Capture the cell that displays the provided text and extract its (x, y) central coordinate. 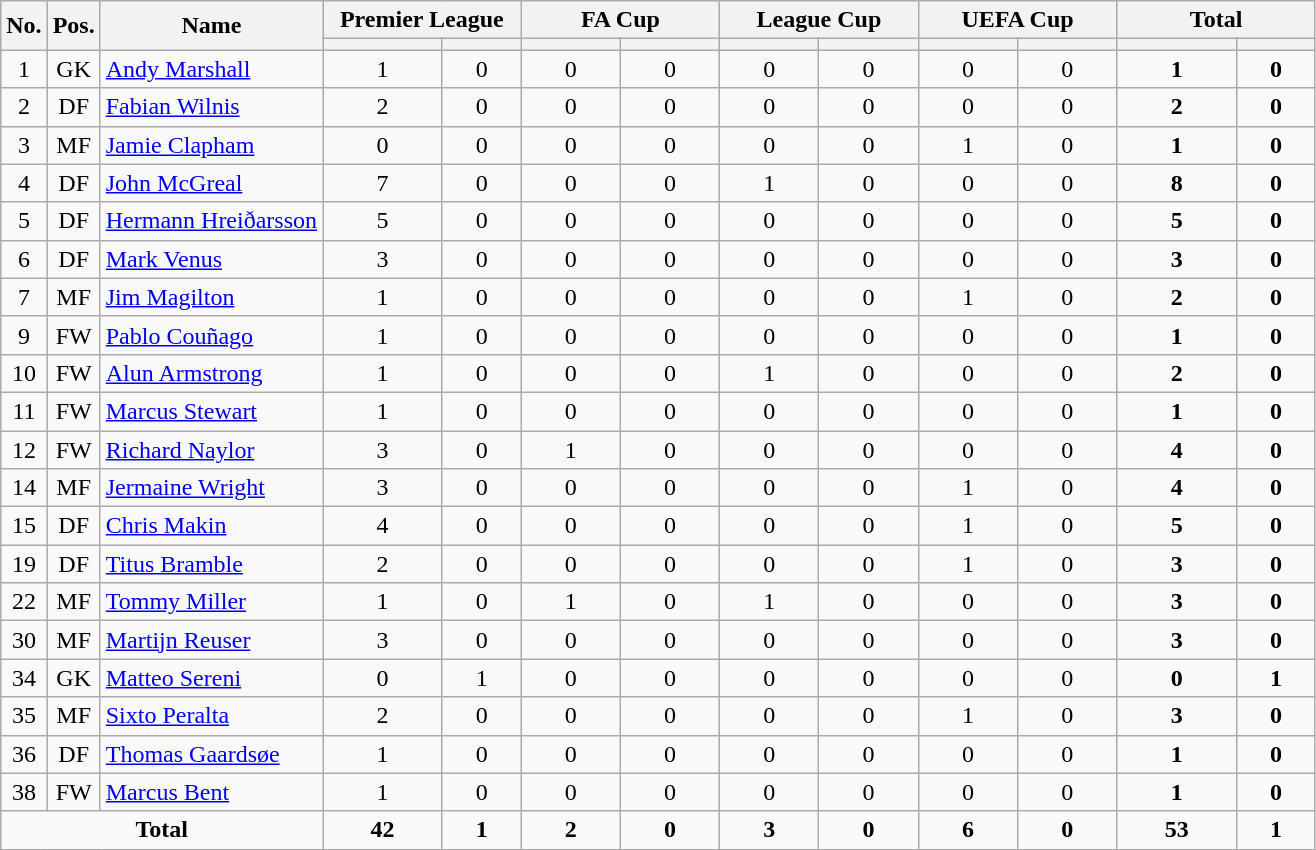
UEFA Cup (1018, 20)
11 (24, 411)
10 (24, 373)
Alun Armstrong (211, 373)
Andy Marshall (211, 69)
Pos. (74, 26)
Premier League (422, 20)
14 (24, 488)
Marcus Bent (211, 792)
38 (24, 792)
9 (24, 335)
Mark Venus (211, 259)
34 (24, 678)
Jim Magilton (211, 297)
30 (24, 640)
John McGreal (211, 183)
Marcus Stewart (211, 411)
Chris Makin (211, 526)
53 (1177, 830)
Martijn Reuser (211, 640)
Fabian Wilnis (211, 107)
8 (1177, 183)
Sixto Peralta (211, 716)
19 (24, 564)
Jermaine Wright (211, 488)
36 (24, 754)
15 (24, 526)
FA Cup (620, 20)
Jamie Clapham (211, 145)
League Cup (820, 20)
22 (24, 602)
No. (24, 26)
Richard Naylor (211, 449)
Hermann Hreiðarsson (211, 221)
Thomas Gaardsøe (211, 754)
Tommy Miller (211, 602)
Pablo Couñago (211, 335)
Titus Bramble (211, 564)
Name (211, 26)
35 (24, 716)
42 (383, 830)
12 (24, 449)
Matteo Sereni (211, 678)
